Provide the (x, y) coordinate of the cell's center where the given text is located.  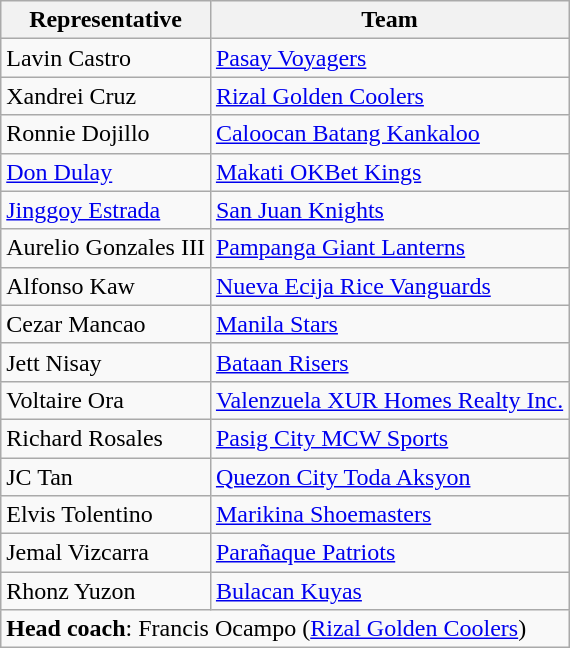
Bulacan Kuyas (389, 591)
Cezar Mancao (106, 324)
Xandrei Cruz (106, 96)
JC Tan (106, 477)
Manila Stars (389, 324)
Rizal Golden Coolers (389, 96)
Rhonz Yuzon (106, 591)
Representative (106, 20)
Aurelio Gonzales III (106, 248)
Pampanga Giant Lanterns (389, 248)
Head coach: Francis Ocampo (Rizal Golden Coolers) (285, 629)
Valenzuela XUR Homes Realty Inc. (389, 400)
Marikina Shoemasters (389, 515)
Richard Rosales (106, 438)
Parañaque Patriots (389, 553)
Caloocan Batang Kankaloo (389, 134)
Nueva Ecija Rice Vanguards (389, 286)
Bataan Risers (389, 362)
Jett Nisay (106, 362)
Makati OKBet Kings (389, 172)
Voltaire Ora (106, 400)
Jemal Vizcarra (106, 553)
Quezon City Toda Aksyon (389, 477)
Jinggoy Estrada (106, 210)
Pasig City MCW Sports (389, 438)
Don Dulay (106, 172)
Elvis Tolentino (106, 515)
Alfonso Kaw (106, 286)
Lavin Castro (106, 58)
Team (389, 20)
San Juan Knights (389, 210)
Ronnie Dojillo (106, 134)
Pasay Voyagers (389, 58)
